Output the [x, y] coordinate of the center of the cell containing the given text.  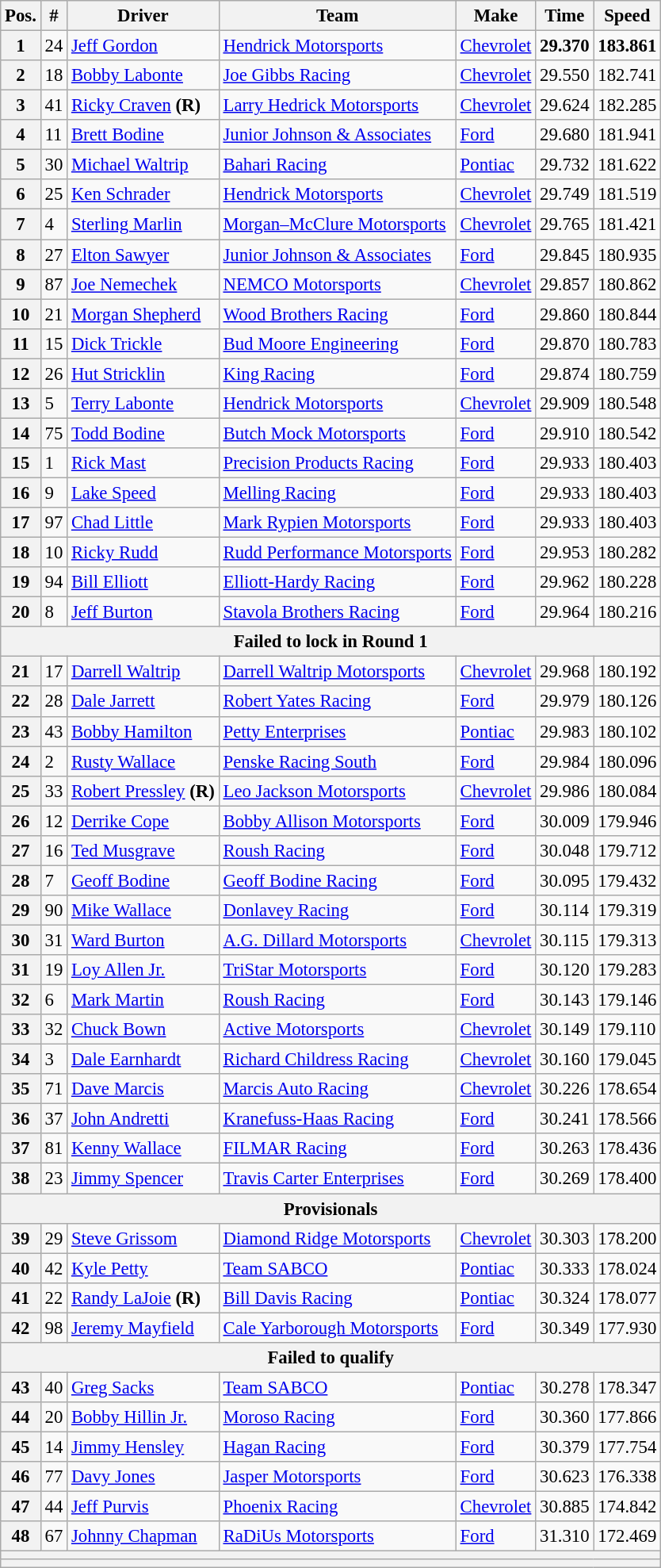
29.909 [564, 404]
Jeff Burton [143, 612]
181.622 [628, 165]
Dale Earnhardt [143, 1060]
182.741 [628, 75]
Jeremy Mayfield [143, 1328]
Precision Products Racing [338, 463]
Johnny Chapman [143, 1536]
172.469 [628, 1536]
Richard Childress Racing [338, 1060]
77 [54, 1477]
Mike Wallace [143, 911]
Robert Yates Racing [338, 702]
180.844 [628, 314]
87 [54, 284]
Donlavey Racing [338, 911]
179.946 [628, 821]
Sterling Marlin [143, 224]
Stavola Brothers Racing [338, 612]
Brett Bodine [143, 135]
179.045 [628, 1060]
Rusty Wallace [143, 761]
34 [21, 1060]
180.216 [628, 612]
30.149 [564, 1029]
180.759 [628, 374]
36 [21, 1119]
Driver [143, 16]
30.120 [564, 970]
Steve Grissom [143, 1238]
Ricky Craven (R) [143, 105]
178.654 [628, 1089]
Darrell Waltrip Motorsports [338, 672]
30.241 [564, 1119]
29.857 [564, 284]
180.102 [628, 731]
174.842 [628, 1507]
30.263 [564, 1149]
71 [54, 1089]
180.084 [628, 791]
178.077 [628, 1298]
47 [21, 1507]
Petty Enterprises [338, 731]
179.110 [628, 1029]
Penske Racing South [338, 761]
29.984 [564, 761]
180.548 [628, 404]
178.024 [628, 1268]
178.436 [628, 1149]
178.566 [628, 1119]
A.G. Dillard Motorsports [338, 940]
Davy Jones [143, 1477]
29.968 [564, 672]
Failed to qualify [331, 1358]
Robert Pressley (R) [143, 791]
RaDiUs Motorsports [338, 1536]
177.866 [628, 1417]
181.421 [628, 224]
Jimmy Hensley [143, 1447]
75 [54, 433]
Butch Mock Motorsports [338, 433]
Moroso Racing [338, 1417]
30.885 [564, 1507]
29.874 [564, 374]
180.126 [628, 702]
Travis Carter Enterprises [338, 1179]
Joe Gibbs Racing [338, 75]
45 [21, 1447]
180.192 [628, 672]
Kyle Petty [143, 1268]
30.115 [564, 940]
97 [54, 523]
Elton Sawyer [143, 255]
29.749 [564, 194]
30.009 [564, 821]
Make [495, 16]
Leo Jackson Motorsports [338, 791]
30.226 [564, 1089]
30.160 [564, 1060]
Chuck Bown [143, 1029]
30.379 [564, 1447]
Bill Elliott [143, 582]
81 [54, 1149]
Ricky Rudd [143, 553]
Marcis Auto Racing [338, 1089]
Jimmy Spencer [143, 1179]
Time [564, 16]
29.986 [564, 791]
Hut Stricklin [143, 374]
180.862 [628, 284]
Derrike Cope [143, 821]
29.979 [564, 702]
Loy Allen Jr. [143, 970]
Hagan Racing [338, 1447]
30.048 [564, 851]
Ted Musgrave [143, 851]
Larry Hedrick Motorsports [338, 105]
Ken Schrader [143, 194]
Phoenix Racing [338, 1507]
Rudd Performance Motorsports [338, 553]
Morgan Shepherd [143, 314]
29.845 [564, 255]
30.333 [564, 1268]
183.861 [628, 46]
Dave Marcis [143, 1089]
Greg Sacks [143, 1387]
180.542 [628, 433]
Provisionals [331, 1209]
Joe Nemechek [143, 284]
177.754 [628, 1447]
46 [21, 1477]
Bobby Allison Motorsports [338, 821]
29.953 [564, 553]
180.935 [628, 255]
Bahari Racing [338, 165]
Melling Racing [338, 493]
179.432 [628, 880]
178.200 [628, 1238]
179.146 [628, 1000]
29.870 [564, 343]
67 [54, 1536]
29.680 [564, 135]
30.360 [564, 1417]
Chad Little [143, 523]
179.712 [628, 851]
Active Motorsports [338, 1029]
Rick Mast [143, 463]
Dale Jarrett [143, 702]
Diamond Ridge Motorsports [338, 1238]
# [54, 16]
Wood Brothers Racing [338, 314]
179.313 [628, 940]
90 [54, 911]
182.285 [628, 105]
Ward Burton [143, 940]
29.910 [564, 433]
30.303 [564, 1238]
180.096 [628, 761]
177.930 [628, 1328]
King Racing [338, 374]
181.941 [628, 135]
Mark Martin [143, 1000]
Speed [628, 16]
Michael Waltrip [143, 165]
John Andretti [143, 1119]
176.338 [628, 1477]
Todd Bodine [143, 433]
39 [21, 1238]
94 [54, 582]
30.278 [564, 1387]
Cale Yarborough Motorsports [338, 1328]
NEMCO Motorsports [338, 284]
98 [54, 1328]
48 [21, 1536]
Geoff Bodine [143, 880]
29.860 [564, 314]
29.765 [564, 224]
Dick Trickle [143, 343]
Jeff Gordon [143, 46]
Team [338, 16]
Terry Labonte [143, 404]
Bobby Hillin Jr. [143, 1417]
38 [21, 1179]
35 [21, 1089]
30.269 [564, 1179]
13 [21, 404]
30.114 [564, 911]
181.519 [628, 194]
29.983 [564, 731]
30.623 [564, 1477]
Morgan–McClure Motorsports [338, 224]
Bobby Hamilton [143, 731]
31.310 [564, 1536]
29.550 [564, 75]
Kranefuss-Haas Racing [338, 1119]
179.319 [628, 911]
178.347 [628, 1387]
Jeff Purvis [143, 1507]
29.732 [564, 165]
TriStar Motorsports [338, 970]
Darrell Waltrip [143, 672]
Randy LaJoie (R) [143, 1298]
Bobby Labonte [143, 75]
29.624 [564, 105]
Jasper Motorsports [338, 1477]
Elliott-Hardy Racing [338, 582]
180.783 [628, 343]
30.349 [564, 1328]
Bud Moore Engineering [338, 343]
Pos. [21, 16]
Failed to lock in Round 1 [331, 642]
29.962 [564, 582]
178.400 [628, 1179]
29.370 [564, 46]
180.282 [628, 553]
30.143 [564, 1000]
Geoff Bodine Racing [338, 880]
30.095 [564, 880]
Mark Rypien Motorsports [338, 523]
29.964 [564, 612]
Lake Speed [143, 493]
FILMAR Racing [338, 1149]
Bill Davis Racing [338, 1298]
179.283 [628, 970]
180.228 [628, 582]
30.324 [564, 1298]
Kenny Wallace [143, 1149]
